Capture the cell that displays the provided text and extract its (X, Y) central coordinate. 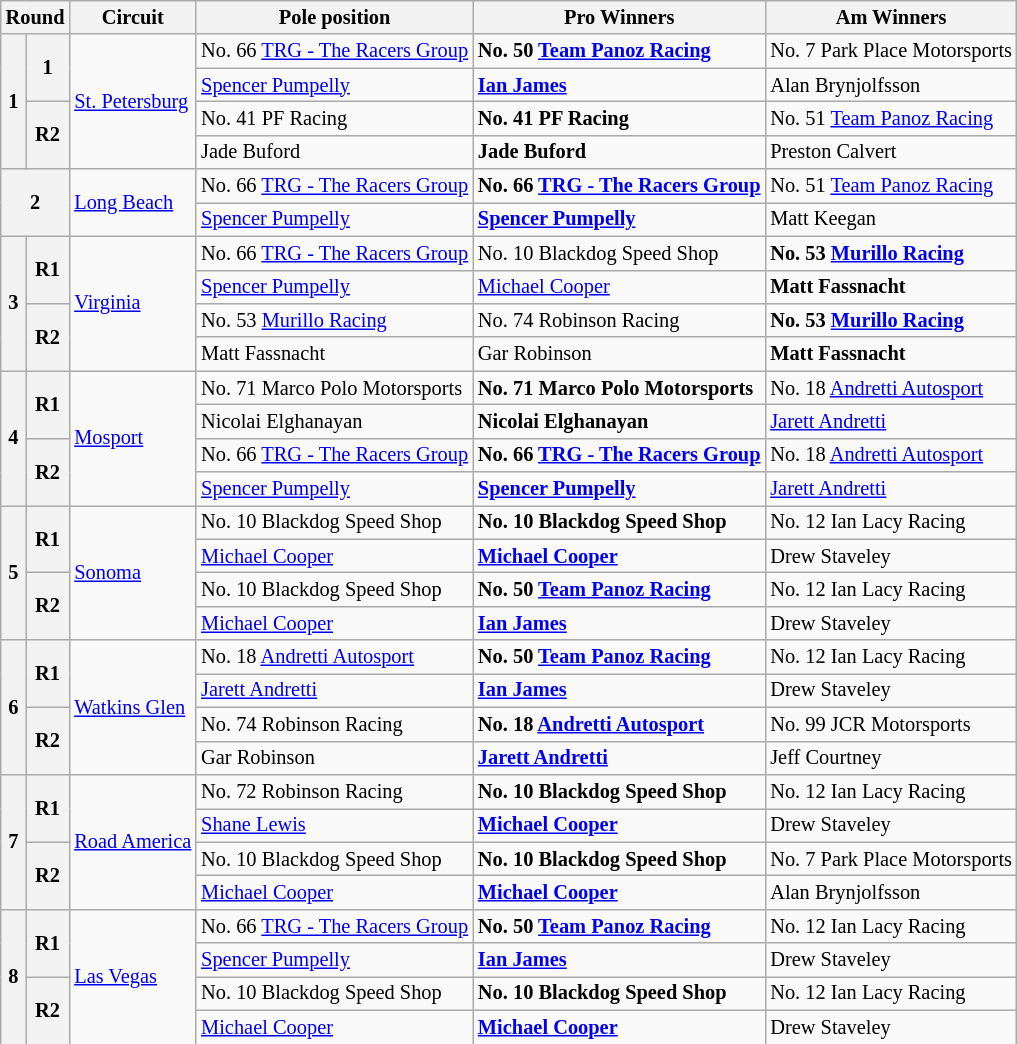
3 (14, 304)
Sonoma (132, 572)
Pro Winners (619, 17)
Shane Lewis (334, 825)
5 (14, 572)
Preston Calvert (891, 152)
No. 99 JCR Motorsports (891, 724)
7 (14, 842)
8 (14, 976)
Las Vegas (132, 976)
4 (14, 438)
Round (36, 17)
No. 72 Robinson Racing (334, 791)
Road America (132, 842)
2 (36, 202)
Matt Keegan (891, 219)
Pole position (334, 17)
Virginia (132, 304)
Jeff Courtney (891, 758)
St. Petersburg (132, 102)
Am Winners (891, 17)
Long Beach (132, 202)
Watkins Glen (132, 708)
Mosport (132, 438)
6 (14, 708)
Circuit (132, 17)
